Search for the cell housing the specified text and yield its [X, Y] center coordinate. 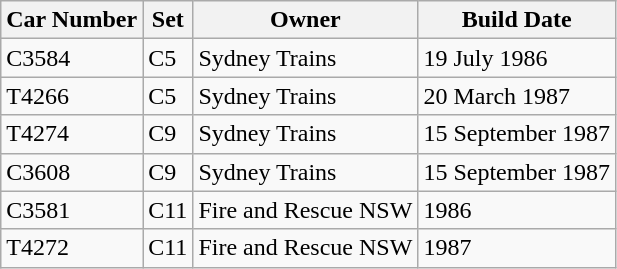
Build Date [517, 20]
Set [168, 20]
1987 [517, 248]
Car Number [72, 20]
Owner [306, 20]
C3608 [72, 172]
T4266 [72, 96]
19 July 1986 [517, 58]
1986 [517, 210]
C3581 [72, 210]
20 March 1987 [517, 96]
C3584 [72, 58]
T4274 [72, 134]
T4272 [72, 248]
